Detect which cell encompasses the target text, then output its (X, Y) center coordinate. 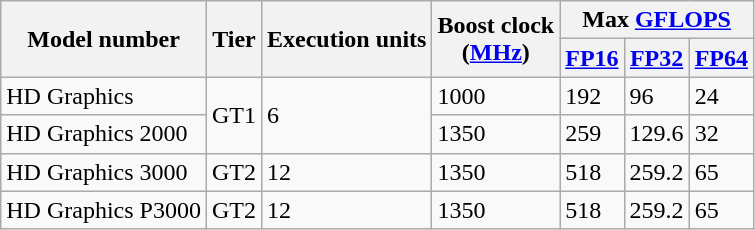
FP32 (656, 58)
Max GFLOPS (657, 20)
32 (721, 134)
96 (656, 96)
129.6 (656, 134)
Model number (104, 39)
6 (347, 115)
192 (592, 96)
24 (721, 96)
FP16 (592, 58)
HD Graphics (104, 96)
FP64 (721, 58)
Execution units (347, 39)
1000 (496, 96)
Tier (234, 39)
GT1 (234, 115)
HD Graphics 2000 (104, 134)
Boost clock (MHz) (496, 39)
HD Graphics 3000 (104, 172)
259 (592, 134)
HD Graphics P3000 (104, 210)
